Extract the (x, y) coordinate from the center of the cell holding the provided text.  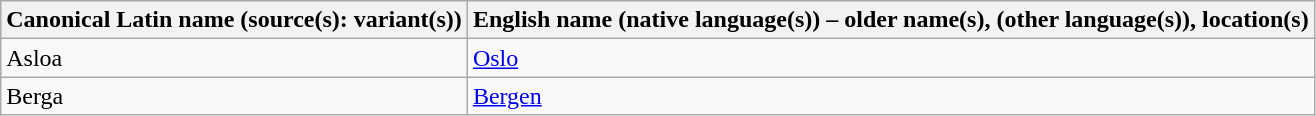
Bergen (890, 96)
Oslo (890, 58)
Canonical Latin name (source(s): variant(s)) (234, 20)
Asloa (234, 58)
English name (native language(s)) – older name(s), (other language(s)), location(s) (890, 20)
Berga (234, 96)
